Pinpoint the cell where the given text exists, returning its (x, y) midpoint coordinate. 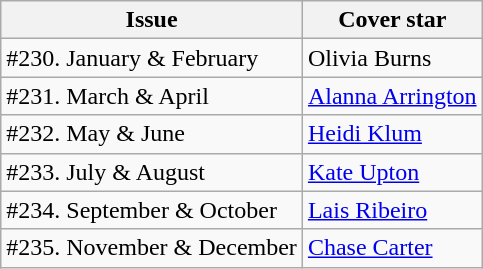
Kate Upton (392, 172)
Olivia Burns (392, 58)
Cover star (392, 20)
#231. March & April (152, 96)
Alanna Arrington (392, 96)
#232. May & June (152, 134)
Chase Carter (392, 248)
#235. November & December (152, 248)
#230. January & February (152, 58)
Heidi Klum (392, 134)
Lais Ribeiro (392, 210)
Issue (152, 20)
#234. September & October (152, 210)
#233. July & August (152, 172)
